Output the [x, y] coordinate of the center of the cell containing the given text.  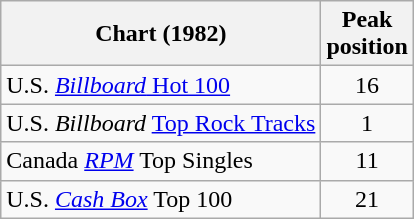
16 [367, 85]
1 [367, 123]
U.S. Billboard Top Rock Tracks [161, 123]
U.S. Cash Box Top 100 [161, 199]
21 [367, 199]
U.S. Billboard Hot 100 [161, 85]
Peakposition [367, 34]
Canada RPM Top Singles [161, 161]
11 [367, 161]
Chart (1982) [161, 34]
